Return the [x, y] coordinate for the center point of the cell that contains the specified text.  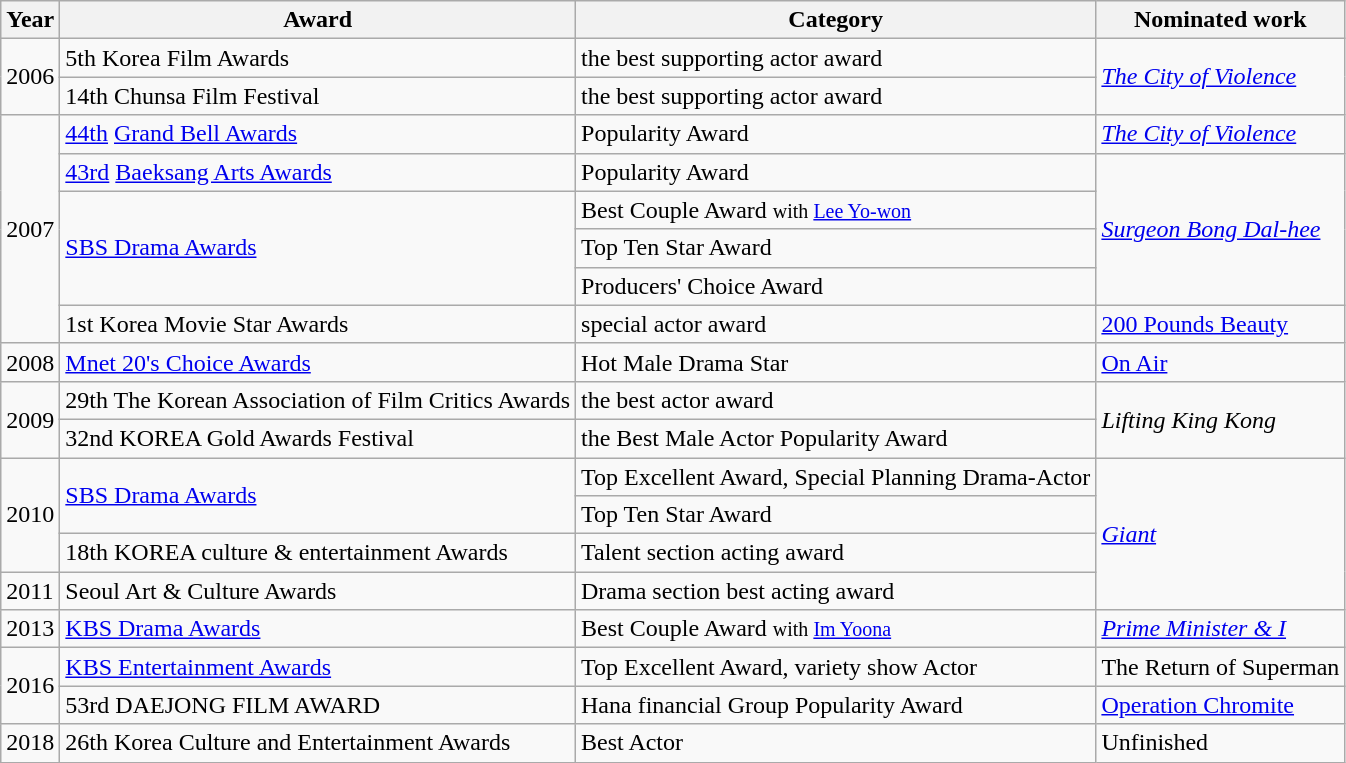
Category [836, 20]
Top Excellent Award, Special Planning Drama-Actor [836, 477]
2009 [30, 419]
18th KOREA culture & entertainment Awards [318, 553]
Top Excellent Award, variety show Actor [836, 667]
26th Korea Culture and Entertainment Awards [318, 743]
Best Couple Award with Lee Yo-won [836, 210]
32nd KOREA Gold Awards Festival [318, 438]
2007 [30, 229]
KBS Drama Awards [318, 629]
2011 [30, 591]
Year [30, 20]
1st Korea Movie Star Awards [318, 324]
Operation Chromite [1220, 705]
Nominated work [1220, 20]
Lifting King Kong [1220, 419]
5th Korea Film Awards [318, 58]
Award [318, 20]
2008 [30, 362]
200 Pounds Beauty [1220, 324]
KBS Entertainment Awards [318, 667]
2010 [30, 515]
2013 [30, 629]
Surgeon Bong Dal-hee [1220, 229]
Unfinished [1220, 743]
29th The Korean Association of Film Critics Awards [318, 400]
Giant [1220, 534]
2016 [30, 686]
Talent section acting award [836, 553]
the best actor award [836, 400]
the Best Male Actor Popularity Award [836, 438]
Drama section best acting award [836, 591]
43rd Baeksang Arts Awards [318, 172]
The Return of Superman [1220, 667]
Hot Male Drama Star [836, 362]
Best Actor [836, 743]
Producers' Choice Award [836, 286]
special actor award [836, 324]
Best Couple Award with Im Yoona [836, 629]
53rd DAEJONG FILM AWARD [318, 705]
Hana financial Group Popularity Award [836, 705]
44th Grand Bell Awards [318, 134]
Seoul Art & Culture Awards [318, 591]
Prime Minister & I [1220, 629]
2018 [30, 743]
14th Chunsa Film Festival [318, 96]
On Air [1220, 362]
Mnet 20's Choice Awards [318, 362]
2006 [30, 77]
